Find where the given text appears and provide that cell's center as (x, y) coordinate. 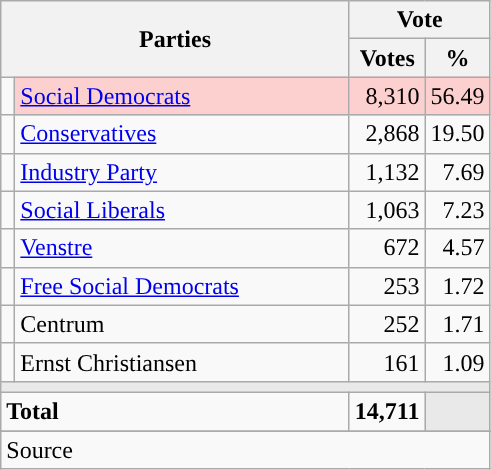
14,711 (387, 411)
Social Democrats (182, 96)
1.71 (458, 324)
Centrum (182, 324)
4.57 (458, 248)
Conservatives (182, 134)
Parties (176, 39)
Votes (387, 58)
2,868 (387, 134)
1.09 (458, 362)
7.69 (458, 172)
56.49 (458, 96)
1,132 (387, 172)
Free Social Democrats (182, 286)
19.50 (458, 134)
672 (387, 248)
% (458, 58)
253 (387, 286)
Ernst Christiansen (182, 362)
Venstre (182, 248)
Total (176, 411)
8,310 (387, 96)
7.23 (458, 210)
Vote (420, 20)
Social Liberals (182, 210)
1.72 (458, 286)
Industry Party (182, 172)
252 (387, 324)
161 (387, 362)
Source (246, 449)
1,063 (387, 210)
